Output the (X, Y) coordinate of the center of the cell containing the given text.  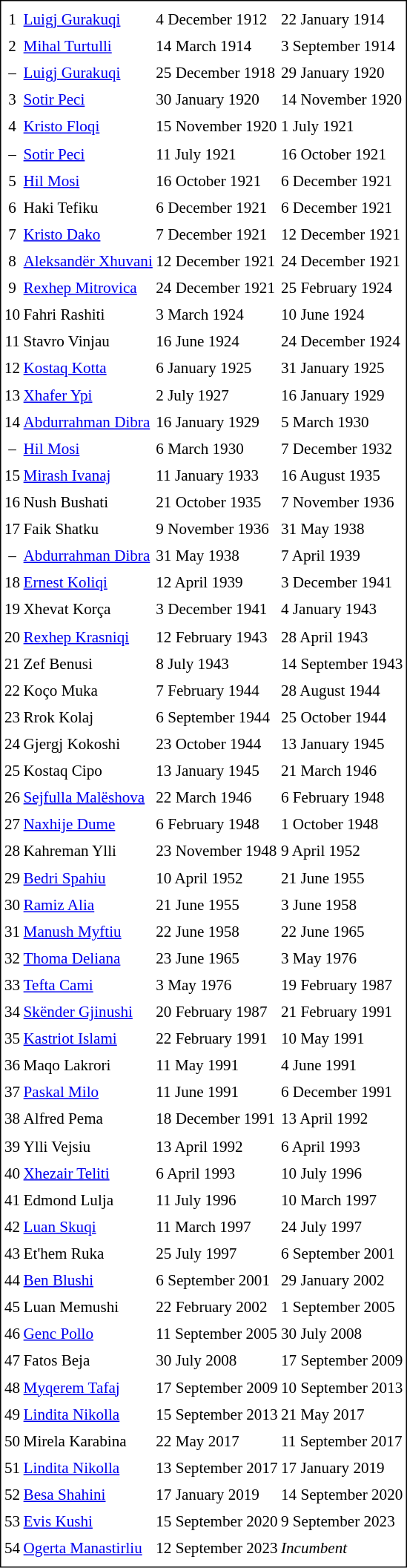
Aleksandër Xhuvani (88, 261)
Maqo Lakrori (88, 1066)
Bedri Spahiu (88, 878)
48 (12, 1388)
Tefta Cami (88, 985)
40 (12, 1173)
15 September 2013 (216, 1414)
11 May 1991 (216, 1066)
15 November 1920 (216, 127)
33 (12, 985)
7 April 1939 (342, 556)
12 February 1943 (216, 636)
Ben Blushi (88, 1280)
Et'hem Ruka (88, 1254)
52 (12, 1495)
8 (12, 261)
39 (12, 1146)
7 December 1932 (342, 449)
30 (12, 905)
14 March 1914 (216, 47)
54 (12, 1549)
31 (12, 932)
9 (12, 288)
1 (12, 19)
Gjergj Kokoshi (88, 744)
22 March 1946 (216, 797)
Koço Muka (88, 691)
11 (12, 341)
Ylli Vejsiu (88, 1146)
Mihal Turtulli (88, 47)
34 (12, 1012)
22 February 1991 (216, 1039)
22 (12, 691)
11 September 2005 (216, 1334)
Kastriot Islami (88, 1039)
Xhafer Ypi (88, 395)
53 (12, 1522)
10 September 2013 (342, 1388)
10 (12, 314)
Xhevat Korça (88, 610)
22 June 1958 (216, 932)
6 March 1930 (216, 449)
7 November 1936 (342, 502)
Skënder Gjinushi (88, 1012)
6 (12, 208)
25 July 1997 (216, 1254)
28 April 1943 (342, 636)
Besa Shahini (88, 1495)
51 (12, 1468)
Kostaq Kotta (88, 369)
29 January 1920 (342, 73)
Mirela Karabina (88, 1441)
23 November 1948 (216, 851)
12 April 1939 (216, 583)
22 June 1965 (342, 932)
21 March 1946 (342, 771)
Kahreman Ylli (88, 851)
16 June 1924 (216, 341)
22 January 1914 (342, 19)
16 (12, 502)
16 August 1935 (342, 475)
43 (12, 1254)
14 (12, 422)
24 (12, 744)
10 March 1997 (342, 1200)
20 (12, 636)
8 July 1943 (216, 663)
45 (12, 1307)
11 June 1991 (216, 1093)
Xhezair Teliti (88, 1173)
Fatos Beja (88, 1361)
25 October 1944 (342, 717)
1 July 1921 (342, 127)
22 February 2002 (216, 1307)
Kristo Dako (88, 234)
Ernest Koliqi (88, 583)
28 August 1944 (342, 691)
3 (12, 100)
19 (12, 610)
47 (12, 1361)
12 September 2023 (216, 1549)
50 (12, 1441)
9 November 1936 (216, 530)
Incumbent (342, 1549)
4 June 1991 (342, 1066)
Myqerem Tafaj (88, 1388)
29 (12, 878)
Evis Kushi (88, 1522)
6 September 1944 (216, 717)
Luan Skuqi (88, 1227)
25 February 1924 (342, 288)
23 June 1965 (216, 958)
2 July 1927 (216, 395)
46 (12, 1334)
9 September 2023 (342, 1522)
22 May 2017 (216, 1441)
10 June 1924 (342, 314)
Ogerta Manastirliu (88, 1549)
Naxhije Dume (88, 824)
25 (12, 771)
Thoma Deliana (88, 958)
49 (12, 1414)
14 November 1920 (342, 100)
7 February 1944 (216, 691)
21 (12, 663)
Edmond Lulja (88, 1200)
15 (12, 475)
24 July 1997 (342, 1227)
42 (12, 1227)
5 (12, 180)
10 May 1991 (342, 1039)
12 (12, 369)
10 July 1996 (342, 1173)
26 (12, 797)
Sejfulla Malëshova (88, 797)
Rexhep Mitrovica (88, 288)
Zef Benusi (88, 663)
6 January 1925 (216, 369)
Stavro Vinjau (88, 341)
11 July 1996 (216, 1200)
Faik Shatku (88, 530)
2 (12, 47)
4 December 1912 (216, 19)
Mirash Ivanaj (88, 475)
Haki Tefiku (88, 208)
31 January 1925 (342, 369)
44 (12, 1280)
17 (12, 530)
4 (12, 127)
10 April 1952 (216, 878)
Rexhep Krasniqi (88, 636)
14 September 2020 (342, 1495)
21 May 2017 (342, 1414)
7 (12, 234)
Ramiz Alia (88, 905)
41 (12, 1200)
35 (12, 1039)
6 December 1991 (342, 1093)
Paskal Milo (88, 1093)
28 (12, 851)
7 December 1921 (216, 234)
38 (12, 1119)
25 December 1918 (216, 73)
1 September 2005 (342, 1307)
11 January 1933 (216, 475)
37 (12, 1093)
19 February 1987 (342, 985)
18 December 1991 (216, 1119)
11 March 1997 (216, 1227)
15 September 2020 (216, 1522)
14 September 1943 (342, 663)
36 (12, 1066)
21 October 1935 (216, 502)
3 June 1958 (342, 905)
3 September 1914 (342, 47)
5 March 1930 (342, 422)
Nush Bushati (88, 502)
11 July 1921 (216, 154)
Luan Memushi (88, 1307)
Manush Myftiu (88, 932)
24 December 1924 (342, 341)
23 October 1944 (216, 744)
27 (12, 824)
1 October 1948 (342, 824)
Rrok Kolaj (88, 717)
20 February 1987 (216, 1012)
9 April 1952 (342, 851)
29 January 2002 (342, 1280)
11 September 2017 (342, 1441)
13 September 2017 (216, 1468)
32 (12, 958)
3 March 1924 (216, 314)
21 February 1991 (342, 1012)
Kristo Floqi (88, 127)
18 (12, 583)
23 (12, 717)
Genc Pollo (88, 1334)
30 January 1920 (216, 100)
Fahri Rashiti (88, 314)
Alfred Pema (88, 1119)
4 January 1943 (342, 610)
Kostaq Cipo (88, 771)
13 (12, 395)
